Extract the [x, y] coordinate from the center of the cell holding the provided text.  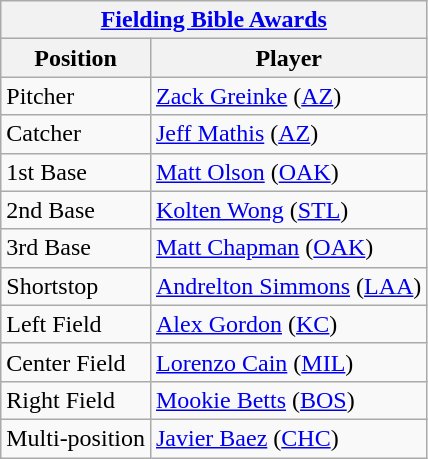
Zack Greinke (AZ) [288, 96]
Mookie Betts (BOS) [288, 400]
Matt Chapman (OAK) [288, 248]
Alex Gordon (KC) [288, 324]
Right Field [76, 400]
Shortstop [76, 286]
Jeff Mathis (AZ) [288, 134]
Fielding Bible Awards [214, 20]
Kolten Wong (STL) [288, 210]
2nd Base [76, 210]
Left Field [76, 324]
3rd Base [76, 248]
Catcher [76, 134]
Center Field [76, 362]
Lorenzo Cain (MIL) [288, 362]
Position [76, 58]
Andrelton Simmons (LAA) [288, 286]
Matt Olson (OAK) [288, 172]
Javier Baez (CHC) [288, 438]
Player [288, 58]
1st Base [76, 172]
Multi-position [76, 438]
Pitcher [76, 96]
